Extract the [X, Y] coordinate from the center of the cell holding the provided text.  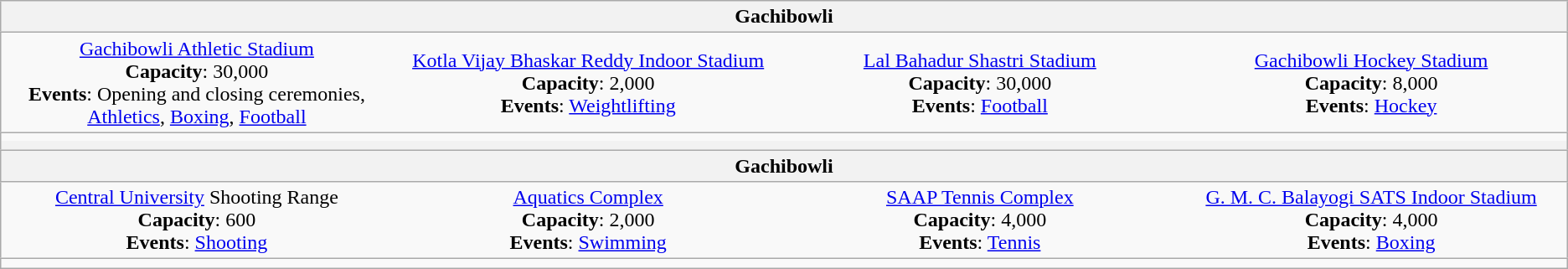
Lal Bahadur Shastri StadiumCapacity: 30,000Events: Football [980, 82]
G. M. C. Balayogi SATS Indoor StadiumCapacity: 4,000Events: Boxing [1372, 220]
Kotla Vijay Bhaskar Reddy Indoor StadiumCapacity: 2,000Events: Weightlifting [588, 82]
Central University Shooting RangeCapacity: 600Events: Shooting [197, 220]
Gachibowli Hockey StadiumCapacity: 8,000Events: Hockey [1372, 82]
Aquatics ComplexCapacity: 2,000Events: Swimming [588, 220]
SAAP Tennis ComplexCapacity: 4,000Events: Tennis [980, 220]
Gachibowli Athletic StadiumCapacity: 30,000Events: Opening and closing ceremonies, Athletics, Boxing, Football [197, 82]
